Detect which cell encompasses the target text, then output its [x, y] center coordinate. 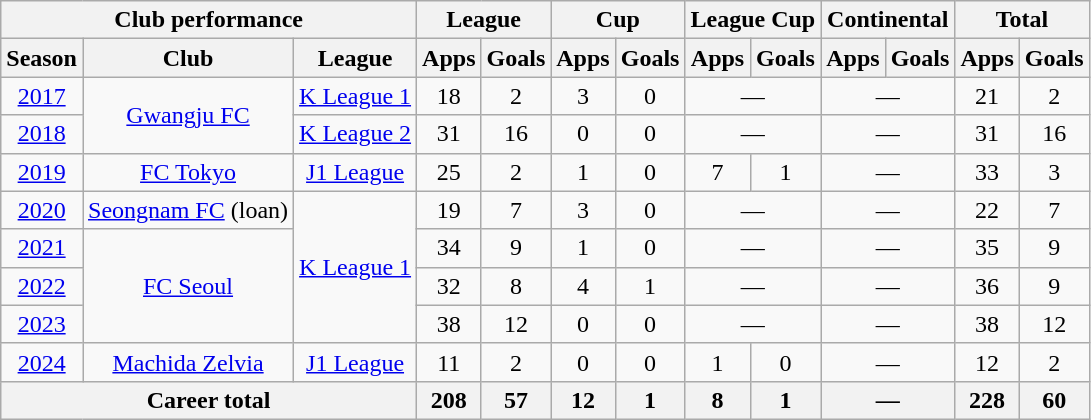
Seongnam FC (loan) [188, 210]
208 [449, 400]
League Cup [753, 20]
32 [449, 286]
228 [987, 400]
Career total [209, 400]
Club [188, 58]
21 [987, 96]
34 [449, 248]
4 [583, 286]
2022 [42, 286]
Club performance [209, 20]
K League 2 [356, 134]
2018 [42, 134]
22 [987, 210]
2019 [42, 172]
2024 [42, 362]
19 [449, 210]
Cup [618, 20]
57 [516, 400]
2017 [42, 96]
2021 [42, 248]
36 [987, 286]
FC Tokyo [188, 172]
2020 [42, 210]
2023 [42, 324]
Continental [888, 20]
FC Seoul [188, 286]
35 [987, 248]
Machida Zelvia [188, 362]
Season [42, 58]
Gwangju FC [188, 115]
18 [449, 96]
Total [1022, 20]
11 [449, 362]
25 [449, 172]
33 [987, 172]
60 [1054, 400]
